Extract the (x, y) coordinate from the center of the cell holding the provided text.  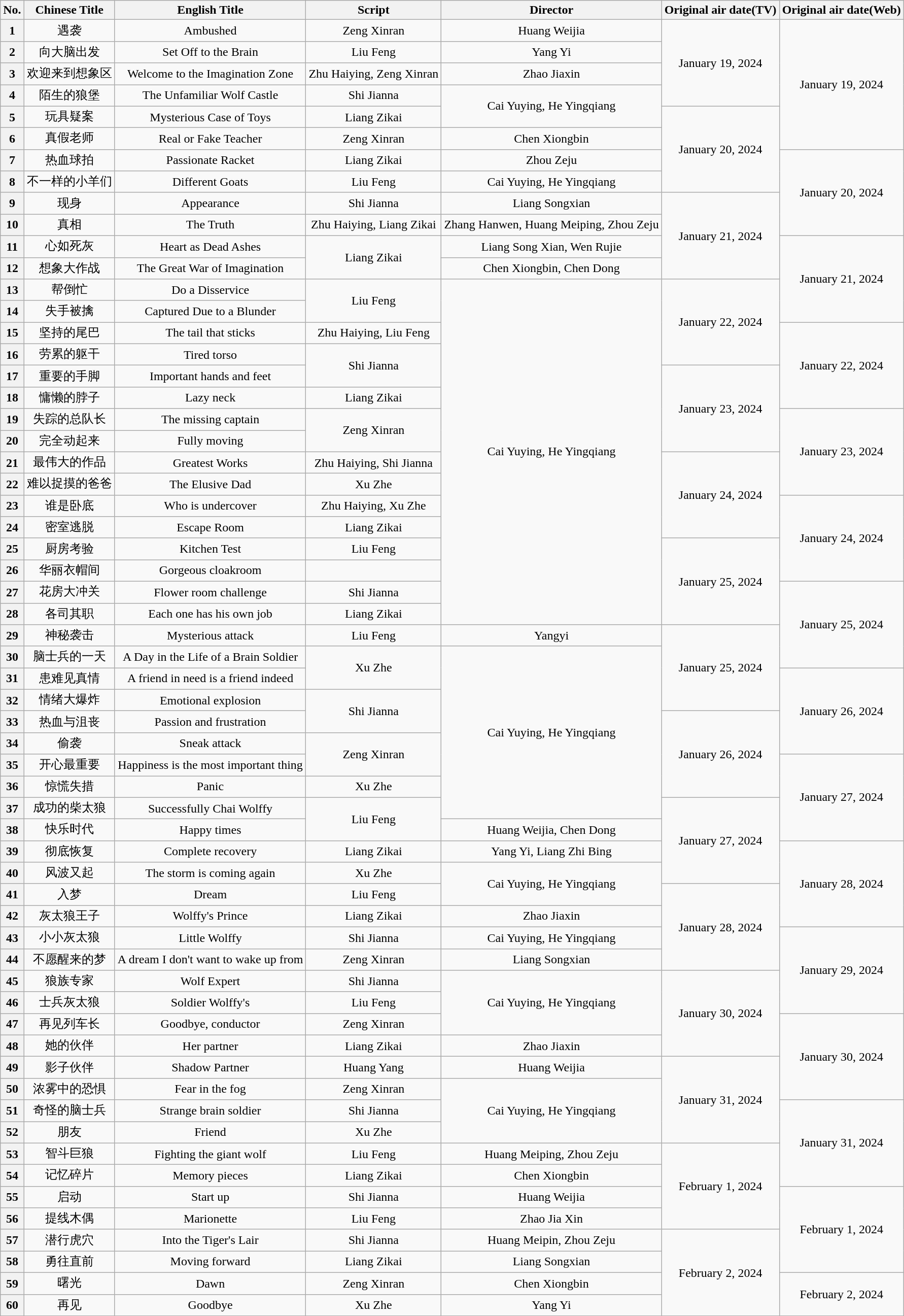
22 (12, 484)
34 (12, 743)
24 (12, 528)
7 (12, 160)
Set Off to the Brain (210, 52)
English Title (210, 10)
49 (12, 1068)
43 (12, 938)
32 (12, 700)
Original air date(Web) (841, 10)
31 (12, 679)
密室逃脱 (69, 528)
The tail that sticks (210, 333)
Huang Yang (373, 1068)
19 (12, 419)
记忆碎片 (69, 1175)
11 (12, 247)
38 (12, 830)
Liang Song Xian, Wen Rujie (551, 247)
Greatest Works (210, 463)
Soldier Wolffy's (210, 1003)
狼族专家 (69, 982)
Who is undercover (210, 505)
成功的柴太狼 (69, 808)
小小灰太狼 (69, 938)
玩具疑案 (69, 117)
Her partner (210, 1045)
50 (12, 1089)
The storm is coming again (210, 873)
Ambushed (210, 30)
开心最重要 (69, 765)
Passion and frustration (210, 722)
42 (12, 917)
患难见真情 (69, 679)
The Truth (210, 225)
48 (12, 1045)
Shadow Partner (210, 1068)
January 29, 2024 (841, 970)
A friend in need is a friend indeed (210, 679)
花房大冲关 (69, 592)
不愿醒来的梦 (69, 959)
18 (12, 398)
华丽衣帽间 (69, 570)
12 (12, 268)
54 (12, 1175)
Marionette (210, 1219)
欢迎来到想象区 (69, 74)
A dream I don't want to wake up from (210, 959)
难以捉摸的爸爸 (69, 484)
再见列车长 (69, 1024)
Start up (210, 1197)
Zhu Haiying, Shi Jianna (373, 463)
36 (12, 787)
51 (12, 1110)
30 (12, 657)
Passionate Racket (210, 160)
士兵灰太狼 (69, 1003)
8 (12, 182)
Fighting the giant wolf (210, 1154)
真假老师 (69, 139)
启动 (69, 1197)
40 (12, 873)
提线木偶 (69, 1219)
47 (12, 1024)
Escape Room (210, 528)
Emotional explosion (210, 700)
Lazy neck (210, 398)
失踪的总队长 (69, 419)
16 (12, 354)
慵懒的脖子 (69, 398)
潜行虎穴 (69, 1240)
60 (12, 1305)
Wolffy's Prince (210, 917)
失手被擒 (69, 312)
现身 (69, 203)
Kitchen Test (210, 549)
Mysterious attack (210, 635)
Do a Disservice (210, 290)
46 (12, 1003)
Happy times (210, 830)
13 (12, 290)
勇往直前 (69, 1262)
不一样的小羊们 (69, 182)
25 (12, 549)
Flower room challenge (210, 592)
热血球拍 (69, 160)
Fully moving (210, 442)
Zhou Zeju (551, 160)
Panic (210, 787)
Each one has his own job (210, 614)
Appearance (210, 203)
14 (12, 312)
风波又起 (69, 873)
Director (551, 10)
Wolf Expert (210, 982)
17 (12, 377)
15 (12, 333)
Happiness is the most important thing (210, 765)
4 (12, 95)
真相 (69, 225)
29 (12, 635)
37 (12, 808)
想象大作战 (69, 268)
1 (12, 30)
Captured Due to a Blunder (210, 312)
情绪大爆炸 (69, 700)
Different Goats (210, 182)
Chinese Title (69, 10)
Goodbye (210, 1305)
Goodbye, conductor (210, 1024)
重要的手脚 (69, 377)
55 (12, 1197)
Real or Fake Teacher (210, 139)
劳累的躯干 (69, 354)
Welcome to the Imagination Zone (210, 74)
Zhu Haiying, Liang Zikai (373, 225)
The Great War of Imagination (210, 268)
Huang Meipin, Zhou Zeju (551, 1240)
41 (12, 894)
59 (12, 1283)
Fear in the fog (210, 1089)
坚持的尾巴 (69, 333)
最伟大的作品 (69, 463)
5 (12, 117)
52 (12, 1133)
Huang Meiping, Zhou Zeju (551, 1154)
28 (12, 614)
再见 (69, 1305)
6 (12, 139)
偷袭 (69, 743)
45 (12, 982)
21 (12, 463)
灰太狼王子 (69, 917)
No. (12, 10)
厨房考验 (69, 549)
她的伙伴 (69, 1045)
Memory pieces (210, 1175)
热血与沮丧 (69, 722)
Into the Tiger's Lair (210, 1240)
Zhu Haiying, Zeng Xinran (373, 74)
浓雾中的恐惧 (69, 1089)
Chen Xiongbin, Chen Dong (551, 268)
Heart as Dead Ashes (210, 247)
陌生的狼堡 (69, 95)
心如死灰 (69, 247)
智斗巨狼 (69, 1154)
The missing captain (210, 419)
影子伙伴 (69, 1068)
2 (12, 52)
Original air date(TV) (720, 10)
Yangyi (551, 635)
20 (12, 442)
27 (12, 592)
谁是卧底 (69, 505)
Moving forward (210, 1262)
遇袭 (69, 30)
The Unfamiliar Wolf Castle (210, 95)
Zhang Hanwen, Huang Meiping, Zhou Zeju (551, 225)
10 (12, 225)
Little Wolffy (210, 938)
Friend (210, 1133)
53 (12, 1154)
朋友 (69, 1133)
A Day in the Life of a Brain Soldier (210, 657)
Zhu Haiying, Xu Zhe (373, 505)
57 (12, 1240)
Dream (210, 894)
帮倒忙 (69, 290)
23 (12, 505)
Complete recovery (210, 852)
完全动起来 (69, 442)
9 (12, 203)
Strange brain soldier (210, 1110)
彻底恢复 (69, 852)
39 (12, 852)
26 (12, 570)
3 (12, 74)
Dawn (210, 1283)
56 (12, 1219)
44 (12, 959)
Sneak attack (210, 743)
The Elusive Dad (210, 484)
Yang Yi, Liang Zhi Bing (551, 852)
Huang Weijia, Chen Dong (551, 830)
Important hands and feet (210, 377)
快乐时代 (69, 830)
曙光 (69, 1283)
脑士兵的一天 (69, 657)
Zhao Jia Xin (551, 1219)
入梦 (69, 894)
35 (12, 765)
Zhu Haiying, Liu Feng (373, 333)
奇怪的脑士兵 (69, 1110)
Gorgeous cloakroom (210, 570)
Successfully Chai Wolffy (210, 808)
Tired torso (210, 354)
惊慌失措 (69, 787)
Script (373, 10)
33 (12, 722)
58 (12, 1262)
Mysterious Case of Toys (210, 117)
各司其职 (69, 614)
向大脑出发 (69, 52)
神秘袭击 (69, 635)
